From the cell containing the given text, extract its center point as (X, Y) coordinate. 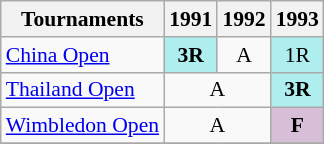
1993 (298, 19)
F (298, 126)
1992 (244, 19)
Thailand Open (82, 90)
China Open (82, 55)
1R (298, 55)
Tournaments (82, 19)
Wimbledon Open (82, 126)
1991 (190, 19)
